Capture the cell that displays the provided text and extract its [x, y] central coordinate. 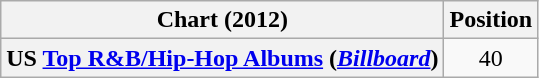
US Top R&B/Hip-Hop Albums (Billboard) [222, 58]
Chart (2012) [222, 20]
40 [491, 58]
Position [491, 20]
